Output the [X, Y] coordinate of the center of the cell containing the given text.  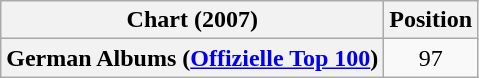
97 [431, 58]
Chart (2007) [192, 20]
Position [431, 20]
German Albums (Offizielle Top 100) [192, 58]
